Detect which cell encompasses the target text, then output its (X, Y) center coordinate. 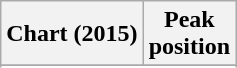
Chart (2015) (72, 34)
Peakposition (189, 34)
